Scan for the cell matching the given text and deliver its [x, y] coordinate at center. 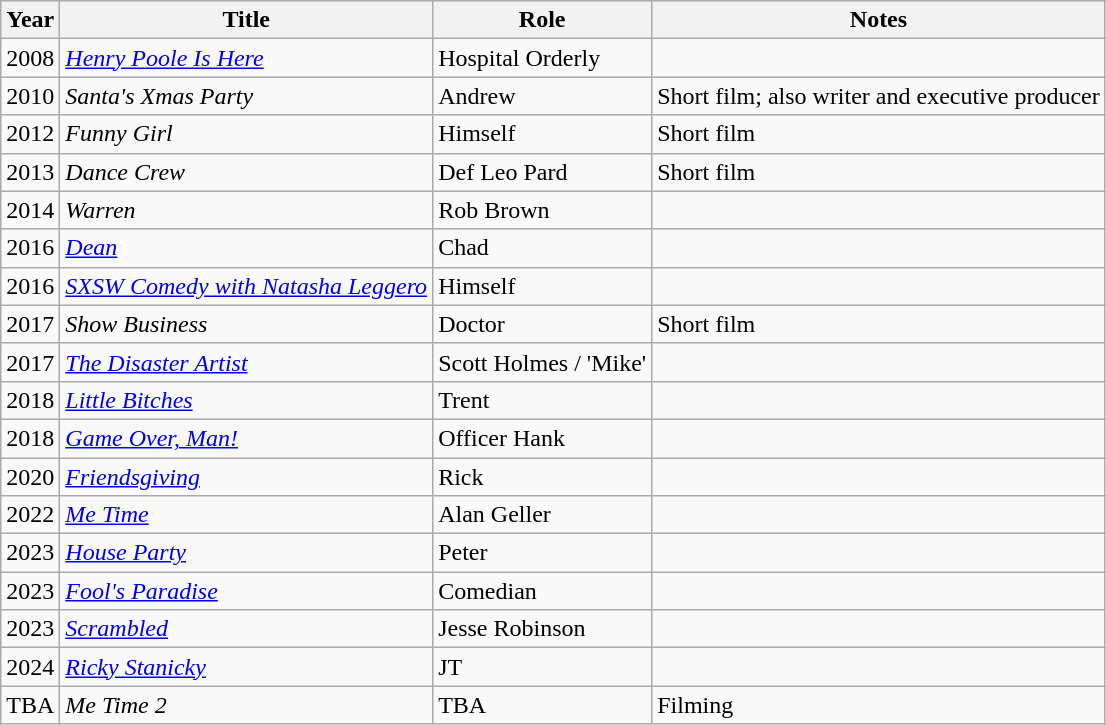
Filming [879, 705]
Show Business [246, 324]
Peter [542, 553]
Santa's Xmas Party [246, 96]
Role [542, 20]
2013 [30, 172]
JT [542, 667]
Ricky Stanicky [246, 667]
2008 [30, 58]
Def Leo Pard [542, 172]
Jesse Robinson [542, 629]
Dance Crew [246, 172]
Alan Geller [542, 515]
Dean [246, 248]
Game Over, Man! [246, 438]
Title [246, 20]
Year [30, 20]
Notes [879, 20]
Rob Brown [542, 210]
2012 [30, 134]
Short film; also writer and executive producer [879, 96]
Fool's Paradise [246, 591]
Scott Holmes / 'Mike' [542, 362]
Henry Poole Is Here [246, 58]
2010 [30, 96]
2014 [30, 210]
Warren [246, 210]
2022 [30, 515]
Me Time [246, 515]
SXSW Comedy with Natasha Leggero [246, 286]
Scrambled [246, 629]
Hospital Orderly [542, 58]
Chad [542, 248]
Officer Hank [542, 438]
Rick [542, 477]
Comedian [542, 591]
Funny Girl [246, 134]
Andrew [542, 96]
2024 [30, 667]
House Party [246, 553]
Trent [542, 400]
Doctor [542, 324]
Friendsgiving [246, 477]
Me Time 2 [246, 705]
2020 [30, 477]
The Disaster Artist [246, 362]
Little Bitches [246, 400]
